Determine the (x, y) coordinate at the center of the cell enclosing the given text.  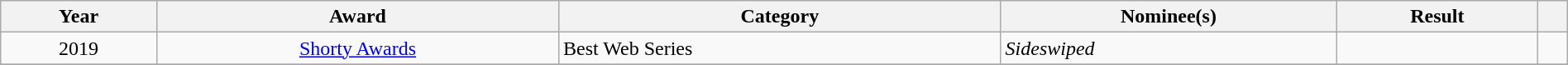
Year (79, 17)
Sideswiped (1169, 48)
Nominee(s) (1169, 17)
Best Web Series (781, 48)
Category (781, 17)
Shorty Awards (357, 48)
Result (1437, 17)
2019 (79, 48)
Award (357, 17)
